Pinpoint the cell where the given text exists, returning its (X, Y) midpoint coordinate. 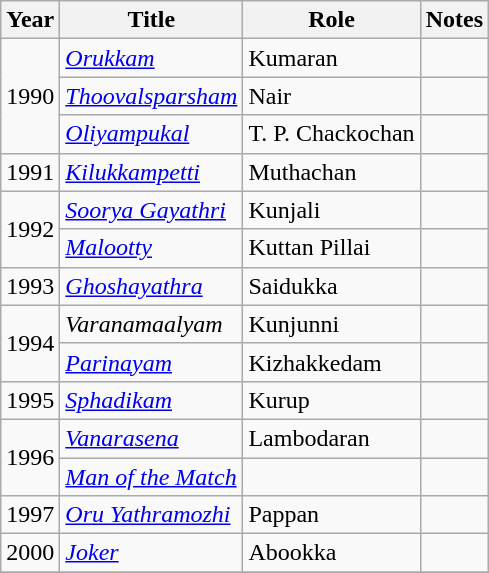
1992 (30, 229)
1995 (30, 400)
1994 (30, 343)
Kizhakkedam (332, 362)
Kuttan Pillai (332, 248)
Parinayam (152, 362)
Sphadikam (152, 400)
Kunjunni (332, 324)
Man of the Match (152, 477)
Role (332, 20)
Muthachan (332, 172)
Year (30, 20)
Thoovalsparsham (152, 96)
Joker (152, 553)
Soorya Gayathri (152, 210)
Oliyampukal (152, 134)
Abookka (332, 553)
Lambodaran (332, 438)
Ghoshayathra (152, 286)
1997 (30, 515)
1993 (30, 286)
T. P. Chackochan (332, 134)
2000 (30, 553)
1996 (30, 457)
Nair (332, 96)
Kurup (332, 400)
Pappan (332, 515)
1990 (30, 96)
Saidukka (332, 286)
Oru Yathramozhi (152, 515)
Malootty (152, 248)
Kunjali (332, 210)
Kumaran (332, 58)
Vanarasena (152, 438)
1991 (30, 172)
Varanamaalyam (152, 324)
Title (152, 20)
Kilukkampetti (152, 172)
Orukkam (152, 58)
Notes (454, 20)
